Scan for the cell matching the given text and deliver its [x, y] coordinate at center. 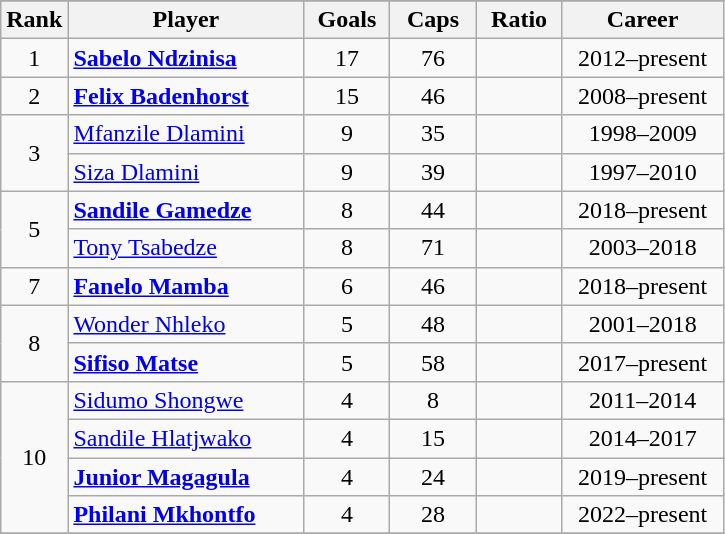
35 [433, 134]
7 [34, 286]
Player [186, 20]
2022–present [642, 515]
Junior Magagula [186, 477]
2012–present [642, 58]
44 [433, 210]
48 [433, 324]
Sandile Gamedze [186, 210]
Fanelo Mamba [186, 286]
2017–present [642, 362]
2011–2014 [642, 400]
2014–2017 [642, 438]
Tony Tsabedze [186, 248]
6 [347, 286]
2003–2018 [642, 248]
Career [642, 20]
Ratio [519, 20]
Goals [347, 20]
2008–present [642, 96]
Caps [433, 20]
Mfanzile Dlamini [186, 134]
2019–present [642, 477]
1 [34, 58]
28 [433, 515]
10 [34, 457]
Sifiso Matse [186, 362]
3 [34, 153]
76 [433, 58]
Wonder Nhleko [186, 324]
1998–2009 [642, 134]
Sabelo Ndzinisa [186, 58]
Sandile Hlatjwako [186, 438]
2 [34, 96]
1997–2010 [642, 172]
2001–2018 [642, 324]
24 [433, 477]
Siza Dlamini [186, 172]
39 [433, 172]
58 [433, 362]
Felix Badenhorst [186, 96]
Philani Mkhontfo [186, 515]
Rank [34, 20]
Sidumo Shongwe [186, 400]
71 [433, 248]
17 [347, 58]
